Return the [X, Y] coordinate for the center point of the cell that contains the specified text.  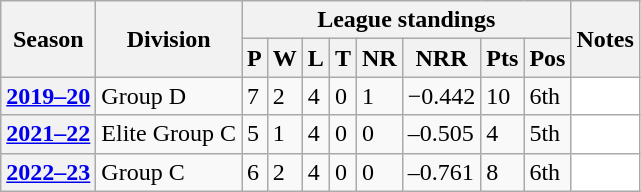
NR [379, 58]
P [255, 58]
L [316, 58]
NRR [442, 58]
T [342, 58]
Group D [169, 96]
Group C [169, 172]
League standings [406, 20]
Season [48, 39]
5th [548, 134]
W [284, 58]
6 [255, 172]
7 [255, 96]
8 [502, 172]
2022–23 [48, 172]
Pos [548, 58]
2019–20 [48, 96]
–0.761 [442, 172]
Division [169, 39]
Pts [502, 58]
2021–22 [48, 134]
Notes [605, 39]
Elite Group C [169, 134]
5 [255, 134]
10 [502, 96]
−0.442 [442, 96]
–0.505 [442, 134]
